Capture the cell that displays the provided text and extract its (x, y) central coordinate. 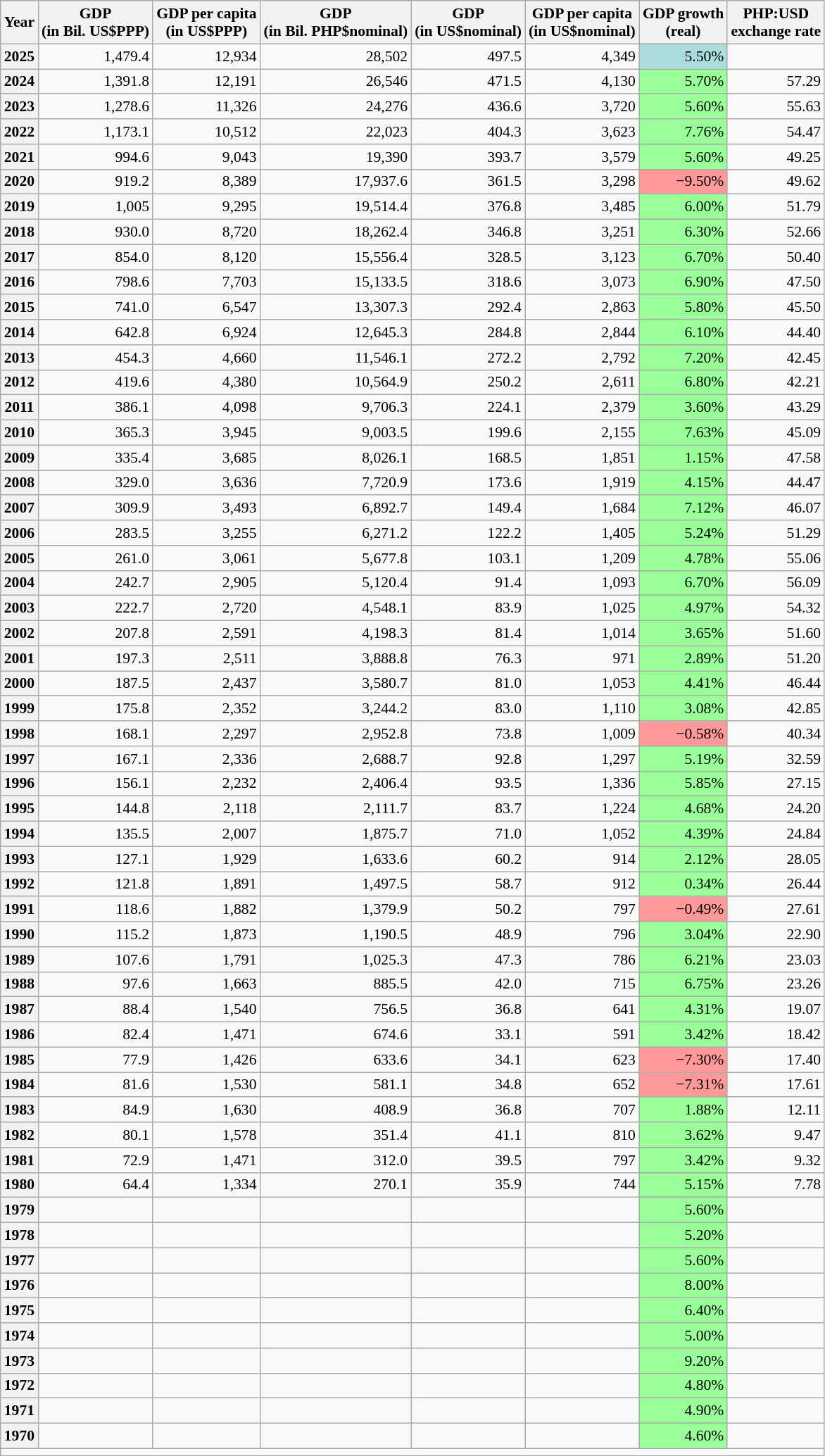
1,014 (582, 634)
22,023 (336, 132)
41.1 (468, 1135)
1977 (20, 1260)
1,891 (206, 884)
2013 (20, 358)
2003 (20, 608)
2002 (20, 634)
122.2 (468, 533)
854.0 (96, 257)
623 (582, 1060)
591 (582, 1035)
5.19% (683, 759)
9,295 (206, 207)
3,580.7 (336, 684)
5,120.4 (336, 583)
1,875.7 (336, 834)
1982 (20, 1135)
4.60% (683, 1436)
810 (582, 1135)
187.5 (96, 684)
1,173.1 (96, 132)
6.30% (683, 232)
419.6 (96, 382)
242.7 (96, 583)
471.5 (468, 82)
3,888.8 (336, 658)
2,232 (206, 784)
118.6 (96, 910)
2014 (20, 332)
1,791 (206, 960)
393.7 (468, 157)
1976 (20, 1286)
1997 (20, 759)
207.8 (96, 634)
1,530 (206, 1085)
4.68% (683, 809)
497.5 (468, 56)
2024 (20, 82)
2,437 (206, 684)
56.09 (776, 583)
54.47 (776, 132)
4,660 (206, 358)
77.9 (96, 1060)
6.80% (683, 382)
GDP(in US$nominal) (468, 23)
1,005 (96, 207)
715 (582, 984)
9.32 (776, 1160)
1,630 (206, 1110)
51.20 (776, 658)
7.76% (683, 132)
1990 (20, 934)
12,191 (206, 82)
2010 (20, 433)
4,098 (206, 408)
12,934 (206, 56)
33.1 (468, 1035)
2006 (20, 533)
2,118 (206, 809)
7.12% (683, 508)
376.8 (468, 207)
44.47 (776, 483)
9,003.5 (336, 433)
1979 (20, 1210)
1,025 (582, 608)
12.11 (776, 1110)
4.41% (683, 684)
633.6 (336, 1060)
2.12% (683, 859)
312.0 (336, 1160)
3,073 (582, 282)
3,298 (582, 182)
1,873 (206, 934)
51.29 (776, 533)
1,479.4 (96, 56)
1987 (20, 1010)
47.3 (468, 960)
2,511 (206, 658)
28.05 (776, 859)
1,540 (206, 1010)
83.0 (468, 709)
2,720 (206, 608)
1972 (20, 1386)
2,336 (206, 759)
9,706.3 (336, 408)
127.1 (96, 859)
2018 (20, 232)
167.1 (96, 759)
3.65% (683, 634)
46.44 (776, 684)
73.8 (468, 734)
1974 (20, 1336)
1995 (20, 809)
2017 (20, 257)
5.20% (683, 1236)
51.60 (776, 634)
0.34% (683, 884)
82.4 (96, 1035)
224.1 (468, 408)
1975 (20, 1311)
1,334 (206, 1185)
5,677.8 (336, 558)
1988 (20, 984)
5.00% (683, 1336)
6.75% (683, 984)
149.4 (468, 508)
23.26 (776, 984)
912 (582, 884)
4.90% (683, 1411)
1,379.9 (336, 910)
135.5 (96, 834)
2000 (20, 684)
250.2 (468, 382)
436.6 (468, 107)
3.62% (683, 1135)
107.6 (96, 960)
72.9 (96, 1160)
272.2 (468, 358)
674.6 (336, 1035)
4.80% (683, 1386)
46.07 (776, 508)
6.00% (683, 207)
19,390 (336, 157)
2011 (20, 408)
199.6 (468, 433)
4,380 (206, 382)
1,053 (582, 684)
454.3 (96, 358)
2023 (20, 107)
642.8 (96, 332)
1,052 (582, 834)
6.21% (683, 960)
17.40 (776, 1060)
5.50% (683, 56)
1.88% (683, 1110)
24,276 (336, 107)
45.50 (776, 308)
4,198.3 (336, 634)
84.9 (96, 1110)
4,130 (582, 82)
115.2 (96, 934)
1,278.6 (96, 107)
8,120 (206, 257)
88.4 (96, 1010)
17.61 (776, 1085)
2,844 (582, 332)
1973 (20, 1361)
1985 (20, 1060)
1,851 (582, 458)
24.84 (776, 834)
39.5 (468, 1160)
1992 (20, 884)
1,025.3 (336, 960)
5.80% (683, 308)
914 (582, 859)
GDP per capita(in US$nominal) (582, 23)
17,937.6 (336, 182)
197.3 (96, 658)
2,952.8 (336, 734)
3,123 (582, 257)
2,352 (206, 709)
3,579 (582, 157)
76.3 (468, 658)
5.24% (683, 533)
2,111.7 (336, 809)
318.6 (468, 282)
28,502 (336, 56)
47.58 (776, 458)
361.5 (468, 182)
3,685 (206, 458)
4,548.1 (336, 608)
45.09 (776, 433)
2008 (20, 483)
6.10% (683, 332)
1971 (20, 1411)
744 (582, 1185)
3,720 (582, 107)
55.63 (776, 107)
80.1 (96, 1135)
103.1 (468, 558)
15,556.4 (336, 257)
1993 (20, 859)
34.8 (468, 1085)
2,688.7 (336, 759)
1,336 (582, 784)
1,919 (582, 483)
335.4 (96, 458)
796 (582, 934)
GDP(in Bil. PHP$nominal) (336, 23)
4.31% (683, 1010)
4.97% (683, 608)
930.0 (96, 232)
55.06 (776, 558)
49.25 (776, 157)
7.63% (683, 433)
7,720.9 (336, 483)
1,633.6 (336, 859)
1984 (20, 1085)
10,512 (206, 132)
6.40% (683, 1311)
52.66 (776, 232)
3,945 (206, 433)
2007 (20, 508)
6,271.2 (336, 533)
6,547 (206, 308)
1970 (20, 1436)
71.0 (468, 834)
270.1 (336, 1185)
3.04% (683, 934)
81.0 (468, 684)
971 (582, 658)
707 (582, 1110)
4.78% (683, 558)
2019 (20, 207)
3.60% (683, 408)
175.8 (96, 709)
1,224 (582, 809)
1,391.8 (96, 82)
2,792 (582, 358)
408.9 (336, 1110)
3,244.2 (336, 709)
51.79 (776, 207)
Year (20, 23)
2004 (20, 583)
581.1 (336, 1085)
4,349 (582, 56)
5.85% (683, 784)
15,133.5 (336, 282)
GDP growth(real) (683, 23)
19.07 (776, 1010)
1,426 (206, 1060)
8,389 (206, 182)
9,043 (206, 157)
741.0 (96, 308)
2,863 (582, 308)
2,611 (582, 382)
93.5 (468, 784)
9.47 (776, 1135)
329.0 (96, 483)
168.1 (96, 734)
365.3 (96, 433)
1996 (20, 784)
11,546.1 (336, 358)
284.8 (468, 332)
652 (582, 1085)
3,636 (206, 483)
47.50 (776, 282)
−0.49% (683, 910)
885.5 (336, 984)
1989 (20, 960)
81.6 (96, 1085)
58.7 (468, 884)
1,663 (206, 984)
2,406.4 (336, 784)
261.0 (96, 558)
386.1 (96, 408)
283.5 (96, 533)
24.20 (776, 809)
3,485 (582, 207)
GDP per capita(in US$PPP) (206, 23)
2001 (20, 658)
1983 (20, 1110)
64.4 (96, 1185)
35.9 (468, 1185)
756.5 (336, 1010)
919.2 (96, 182)
1999 (20, 709)
18.42 (776, 1035)
2020 (20, 182)
1,497.5 (336, 884)
49.62 (776, 182)
309.9 (96, 508)
11,326 (206, 107)
6.90% (683, 282)
27.15 (776, 784)
1,209 (582, 558)
9.20% (683, 1361)
2016 (20, 282)
42.45 (776, 358)
994.6 (96, 157)
2,591 (206, 634)
1978 (20, 1236)
60.2 (468, 859)
292.4 (468, 308)
32.59 (776, 759)
121.8 (96, 884)
222.7 (96, 608)
44.40 (776, 332)
19,514.4 (336, 207)
50.40 (776, 257)
798.6 (96, 282)
40.34 (776, 734)
641 (582, 1010)
91.4 (468, 583)
1994 (20, 834)
2012 (20, 382)
−7.30% (683, 1060)
−9.50% (683, 182)
2009 (20, 458)
1,684 (582, 508)
26,546 (336, 82)
−0.58% (683, 734)
PHP:USDexchange rate (776, 23)
1,009 (582, 734)
1,190.5 (336, 934)
1,110 (582, 709)
2015 (20, 308)
5.70% (683, 82)
83.7 (468, 809)
10,564.9 (336, 382)
1981 (20, 1160)
81.4 (468, 634)
2025 (20, 56)
−7.31% (683, 1085)
3.08% (683, 709)
1,929 (206, 859)
26.44 (776, 884)
42.85 (776, 709)
1,093 (582, 583)
4.15% (683, 483)
7.20% (683, 358)
3,623 (582, 132)
3,061 (206, 558)
12,645.3 (336, 332)
1,297 (582, 759)
328.5 (468, 257)
5.15% (683, 1185)
6,924 (206, 332)
144.8 (96, 809)
83.9 (468, 608)
2022 (20, 132)
1998 (20, 734)
1991 (20, 910)
8.00% (683, 1286)
156.1 (96, 784)
GDP(in Bil. US$PPP) (96, 23)
1,405 (582, 533)
8,026.1 (336, 458)
92.8 (468, 759)
2,297 (206, 734)
168.5 (468, 458)
43.29 (776, 408)
346.8 (468, 232)
50.2 (468, 910)
404.3 (468, 132)
6,892.7 (336, 508)
27.61 (776, 910)
2,007 (206, 834)
3,255 (206, 533)
2021 (20, 157)
7,703 (206, 282)
2,905 (206, 583)
23.03 (776, 960)
34.1 (468, 1060)
18,262.4 (336, 232)
1980 (20, 1185)
3,493 (206, 508)
97.6 (96, 984)
786 (582, 960)
54.32 (776, 608)
48.9 (468, 934)
8,720 (206, 232)
173.6 (468, 483)
2.89% (683, 658)
2005 (20, 558)
1,882 (206, 910)
57.29 (776, 82)
13,307.3 (336, 308)
1,578 (206, 1135)
42.21 (776, 382)
22.90 (776, 934)
351.4 (336, 1135)
2,155 (582, 433)
2,379 (582, 408)
7.78 (776, 1185)
4.39% (683, 834)
1986 (20, 1035)
42.0 (468, 984)
3,251 (582, 232)
1.15% (683, 458)
